Detect which cell encompasses the target text, then output its [X, Y] center coordinate. 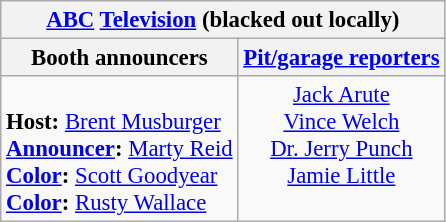
ABC Television (blacked out locally) [223, 20]
Booth announcers [120, 58]
Pit/garage reporters [342, 58]
Jack AruteVince WelchDr. Jerry PunchJamie Little [342, 149]
Host: Brent Musburger Announcer: Marty Reid Color: Scott Goodyear Color: Rusty Wallace [120, 149]
